Return [X, Y] of the center of cell containing provided text 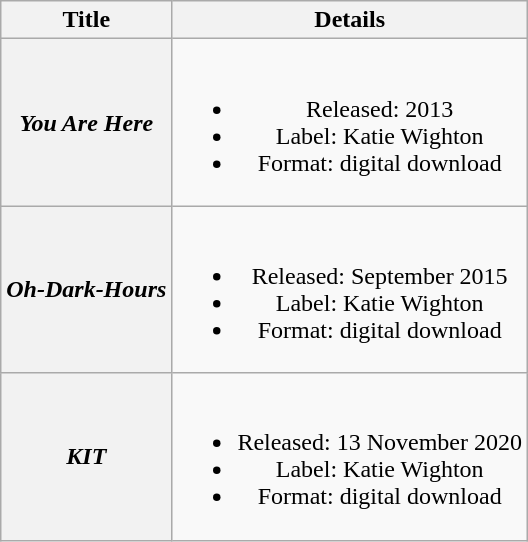
Released: 13 November 2020Label: Katie WightonFormat: digital download [350, 456]
Title [86, 20]
Released: September 2015Label: Katie WightonFormat: digital download [350, 290]
Oh-Dark-Hours [86, 290]
Details [350, 20]
Released: 2013Label: Katie WightonFormat: digital download [350, 122]
KIT [86, 456]
You Are Here [86, 122]
